Locate the cell with the specified text and output its (x, y) center coordinate. 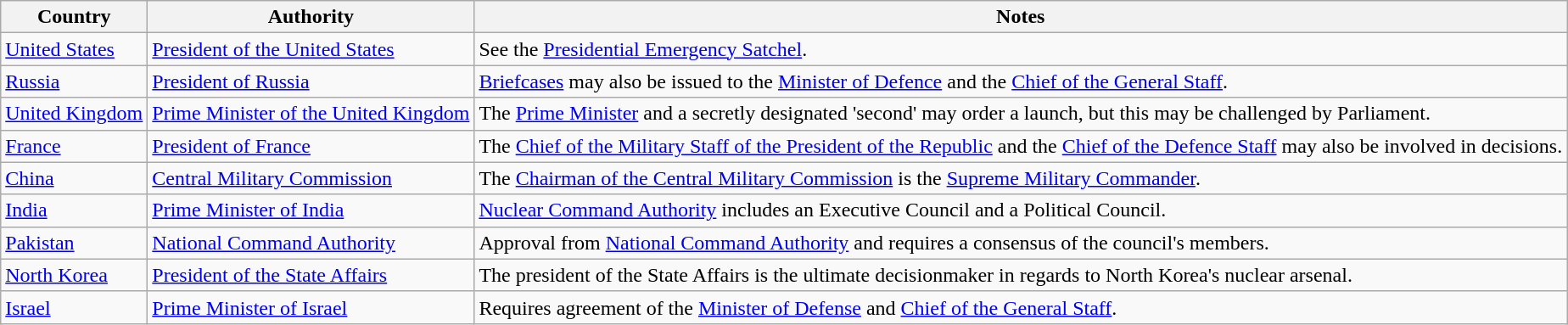
Central Military Commission (311, 178)
Approval from National Command Authority and requires a consensus of the council's members. (1021, 243)
Russia (75, 81)
The Chief of the Military Staff of the President of the Republic and the Chief of the Defence Staff may also be involved in decisions. (1021, 146)
President of the State Affairs (311, 275)
President of France (311, 146)
China (75, 178)
North Korea (75, 275)
The Prime Minister and a secretly designated 'second' may order a launch, but this may be challenged by Parliament. (1021, 114)
United States (75, 49)
United Kingdom (75, 114)
Country (75, 17)
Prime Minister of India (311, 210)
Requires agreement of the Minister of Defense and Chief of the General Staff. (1021, 307)
National Command Authority (311, 243)
Briefcases may also be issued to the Minister of Defence and the Chief of the General Staff. (1021, 81)
France (75, 146)
Pakistan (75, 243)
The Chairman of the Central Military Commission is the Supreme Military Commander. (1021, 178)
Israel (75, 307)
India (75, 210)
Prime Minister of the United Kingdom (311, 114)
Notes (1021, 17)
President of Russia (311, 81)
President of the United States (311, 49)
Authority (311, 17)
Nuclear Command Authority includes an Executive Council and a Political Council. (1021, 210)
Prime Minister of Israel (311, 307)
The president of the State Affairs is the ultimate decisionmaker in regards to North Korea's nuclear arsenal. (1021, 275)
See the Presidential Emergency Satchel. (1021, 49)
